Extract the [x, y] coordinate from the center of the cell holding the provided text.  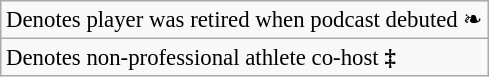
Denotes player was retired when podcast debuted ❧ [244, 20]
Denotes non-professional athlete co-host ‡ [244, 58]
